For the text-containing cell, return its midpoint in [X, Y] coordinate format. 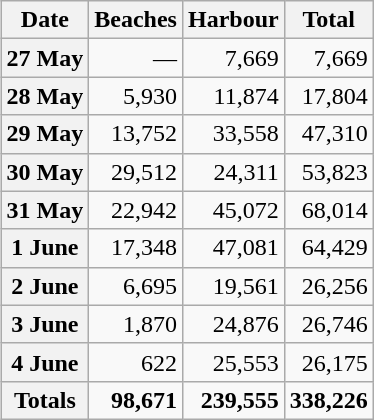
47,310 [328, 134]
Harbour [233, 20]
26,175 [328, 362]
1,870 [136, 324]
28 May [45, 96]
11,874 [233, 96]
2 June [45, 286]
239,555 [233, 400]
26,256 [328, 286]
26,746 [328, 324]
3 June [45, 324]
19,561 [233, 286]
4 June [45, 362]
17,348 [136, 248]
31 May [45, 210]
29,512 [136, 172]
Beaches [136, 20]
24,311 [233, 172]
5,930 [136, 96]
Total [328, 20]
— [136, 58]
22,942 [136, 210]
53,823 [328, 172]
29 May [45, 134]
45,072 [233, 210]
33,558 [233, 134]
6,695 [136, 286]
13,752 [136, 134]
47,081 [233, 248]
27 May [45, 58]
1 June [45, 248]
30 May [45, 172]
64,429 [328, 248]
Date [45, 20]
Totals [45, 400]
68,014 [328, 210]
25,553 [233, 362]
24,876 [233, 324]
622 [136, 362]
338,226 [328, 400]
98,671 [136, 400]
17,804 [328, 96]
